Extract the [X, Y] coordinate from the center of the cell holding the provided text.  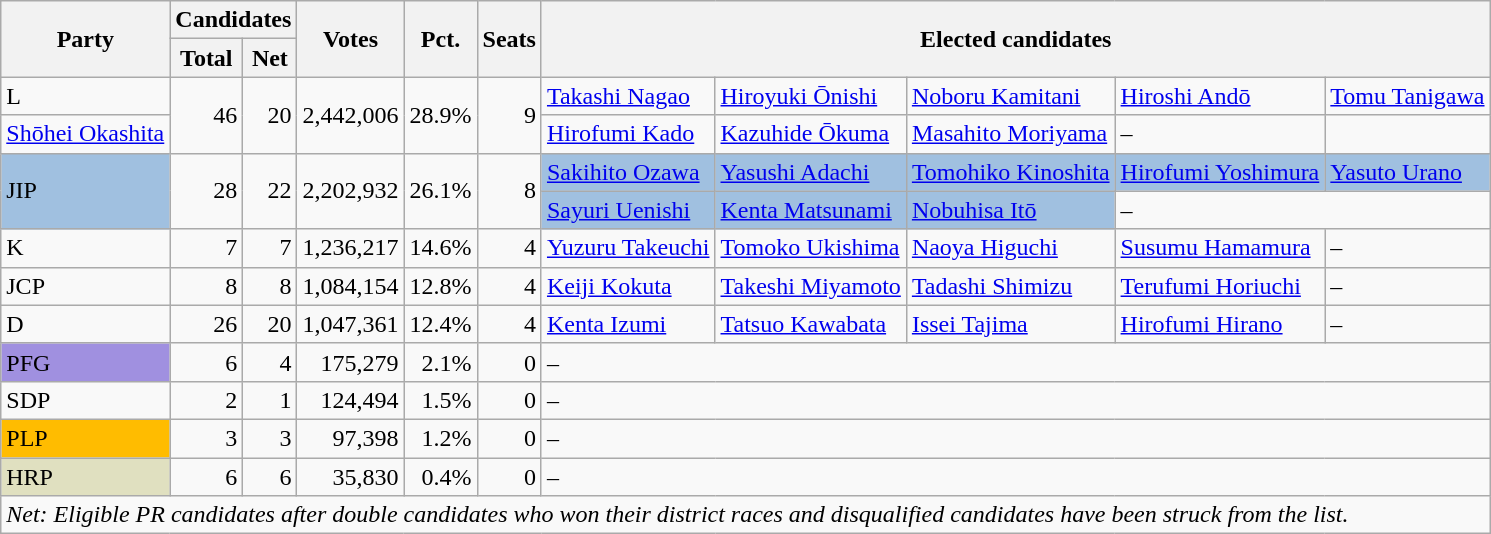
Votes [350, 39]
28 [206, 191]
Kenta Matsunami [810, 210]
Naoya Higuchi [1010, 248]
12.4% [440, 324]
Hiroshi Andō [1220, 96]
46 [206, 115]
22 [270, 191]
175,279 [350, 362]
Candidates [234, 20]
Elected candidates [1016, 39]
K [86, 248]
Hiroyuki Ōnishi [810, 96]
Yasushi Adachi [810, 172]
Keiji Kokuta [628, 286]
1.2% [440, 438]
Kenta Izumi [628, 324]
Masahito Moriyama [1010, 134]
Noboru Kamitani [1010, 96]
Hirofumi Hirano [1220, 324]
Tomoko Ukishima [810, 248]
D [86, 324]
Issei Tajima [1010, 324]
Takeshi Miyamoto [810, 286]
Sayuri Uenishi [628, 210]
Net: Eligible PR candidates after double candidates who won their district races and disqualified candidates have been struck from the list. [746, 515]
PLP [86, 438]
Tomu Tanigawa [1408, 96]
Party [86, 39]
Terufumi Horiuchi [1220, 286]
1 [270, 400]
2,202,932 [350, 191]
2,442,006 [350, 115]
14.6% [440, 248]
HRP [86, 477]
26 [206, 324]
1,084,154 [350, 286]
2 [206, 400]
1,236,217 [350, 248]
Yasuto Urano [1408, 172]
Hirofumi Yoshimura [1220, 172]
35,830 [350, 477]
28.9% [440, 115]
Takashi Nagao [628, 96]
0.4% [440, 477]
Kazuhide Ōkuma [810, 134]
Net [270, 58]
Tadashi Shimizu [1010, 286]
9 [509, 115]
1.5% [440, 400]
Sakihito Ozawa [628, 172]
97,398 [350, 438]
Hirofumi Kado [628, 134]
L [86, 96]
PFG [86, 362]
Tatsuo Kawabata [810, 324]
JIP [86, 191]
SDP [86, 400]
Susumu Hamamura [1220, 248]
Tomohiko Kinoshita [1010, 172]
Shōhei Okashita [86, 134]
2.1% [440, 362]
1,047,361 [350, 324]
Pct. [440, 39]
JCP [86, 286]
Yuzuru Takeuchi [628, 248]
26.1% [440, 191]
Seats [509, 39]
124,494 [350, 400]
Nobuhisa Itō [1010, 210]
Total [206, 58]
12.8% [440, 286]
